For the text-containing cell, return its midpoint in [x, y] coordinate format. 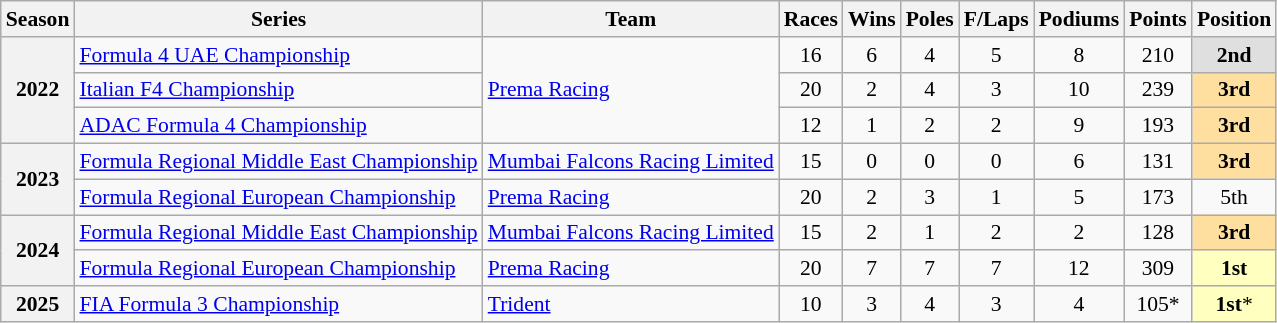
Formula 4 UAE Championship [278, 55]
Points [1158, 19]
Position [1234, 19]
F/Laps [996, 19]
309 [1158, 269]
131 [1158, 162]
2023 [38, 180]
2025 [38, 304]
5th [1234, 197]
Italian F4 Championship [278, 90]
Races [811, 19]
Poles [930, 19]
128 [1158, 233]
8 [1080, 55]
105* [1158, 304]
16 [811, 55]
FIA Formula 3 Championship [278, 304]
Season [38, 19]
173 [1158, 197]
Trident [631, 304]
239 [1158, 90]
2024 [38, 250]
Series [278, 19]
2022 [38, 90]
210 [1158, 55]
2nd [1234, 55]
9 [1080, 126]
193 [1158, 126]
1st* [1234, 304]
ADAC Formula 4 Championship [278, 126]
Team [631, 19]
Wins [872, 19]
1st [1234, 269]
Podiums [1080, 19]
